Return the (x, y) coordinate for the center point of the cell that contains the specified text.  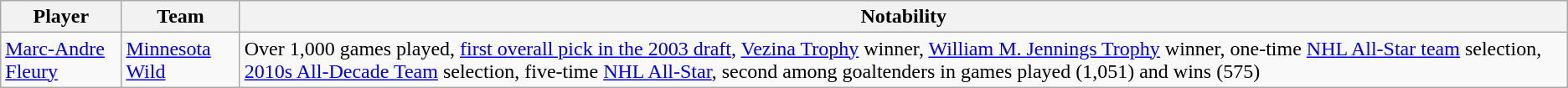
Marc-Andre Fleury (61, 60)
Team (181, 17)
Player (61, 17)
Minnesota Wild (181, 60)
Notability (903, 17)
